Output the (x, y) coordinate of the center of the cell containing the given text.  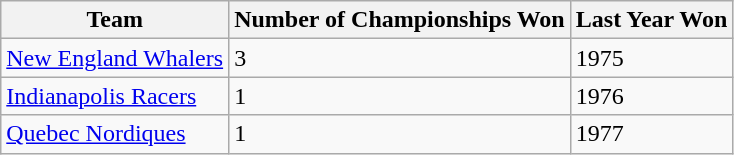
1977 (652, 134)
Indianapolis Racers (115, 96)
3 (400, 58)
Team (115, 20)
New England Whalers (115, 58)
1976 (652, 96)
Quebec Nordiques (115, 134)
Number of Championships Won (400, 20)
1975 (652, 58)
Last Year Won (652, 20)
